Provide the (X, Y) coordinate of the cell's center where the given text is located.  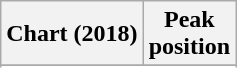
Peak position (189, 34)
Chart (2018) (72, 34)
